Identify which cell holds the provided text, then report its (x, y) central coordinate. 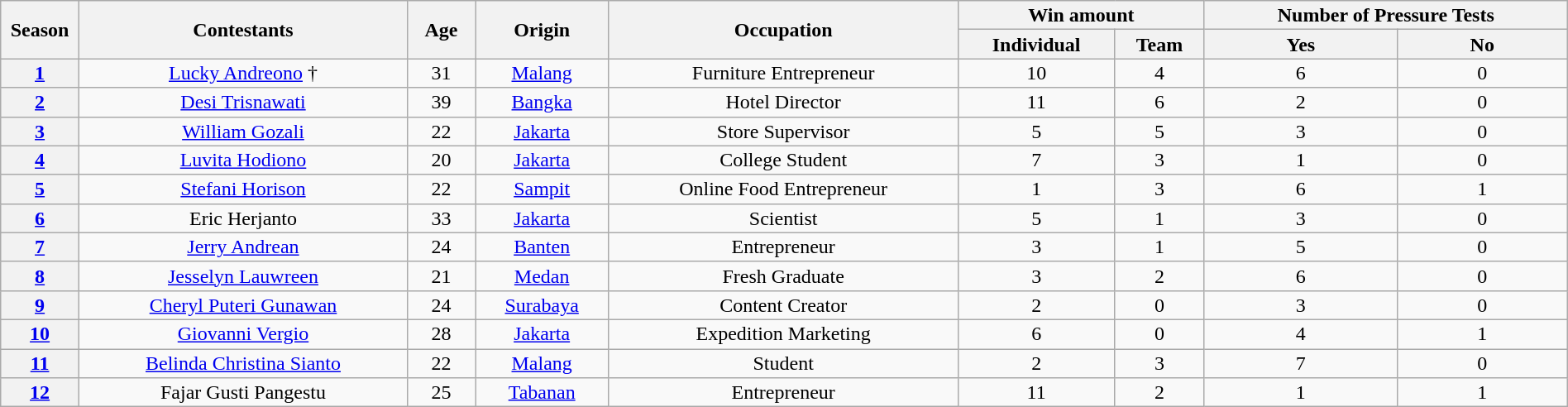
Eric Herjanto (243, 218)
Giovanni Vergio (243, 334)
William Gozali (243, 131)
Student (784, 364)
Hotel Director (784, 103)
39 (442, 103)
20 (442, 160)
Desi Trisnawati (243, 103)
Furniture Entrepreneur (784, 73)
Contestants (243, 30)
Tabanan (543, 392)
12 (40, 392)
Individual (1035, 45)
31 (442, 73)
Online Food Entrepreneur (784, 189)
Sampit (543, 189)
Expedition Marketing (784, 334)
Scientist (784, 218)
25 (442, 392)
Fresh Graduate (784, 276)
Surabaya (543, 304)
8 (40, 276)
Stefani Horison (243, 189)
Yes (1300, 45)
Jesselyn Lauwreen (243, 276)
Team (1159, 45)
College Student (784, 160)
Store Supervisor (784, 131)
Luvita Hodiono (243, 160)
Number of Pressure Tests (1386, 15)
Cheryl Puteri Gunawan (243, 304)
No (1482, 45)
Medan (543, 276)
Banten (543, 247)
Lucky Andreono † (243, 73)
Season (40, 30)
Occupation (784, 30)
Jerry Andrean (243, 247)
28 (442, 334)
Win amount (1081, 15)
Fajar Gusti Pangestu (243, 392)
9 (40, 304)
Origin (543, 30)
Age (442, 30)
Bangka (543, 103)
21 (442, 276)
Belinda Christina Sianto (243, 364)
33 (442, 218)
Content Creator (784, 304)
